Capture the cell that displays the provided text and extract its [x, y] central coordinate. 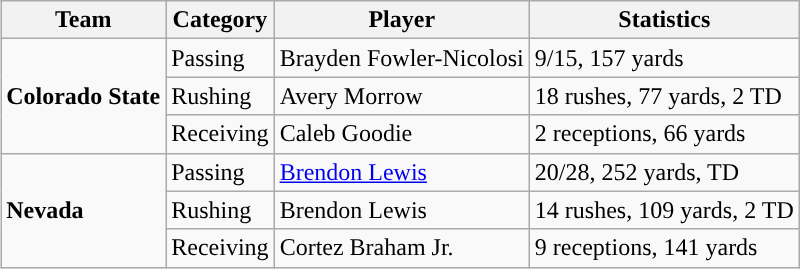
Brayden Fowler-Nicolosi [402, 58]
2 receptions, 66 yards [664, 134]
Caleb Goodie [402, 134]
Statistics [664, 20]
20/28, 252 yards, TD [664, 172]
9/15, 157 yards [664, 58]
9 receptions, 141 yards [664, 248]
Avery Morrow [402, 96]
18 rushes, 77 yards, 2 TD [664, 96]
Category [220, 20]
Team [84, 20]
Colorado State [84, 96]
Cortez Braham Jr. [402, 248]
Nevada [84, 210]
14 rushes, 109 yards, 2 TD [664, 210]
Player [402, 20]
